Return the (x, y) coordinate for the center point of the cell that contains the specified text.  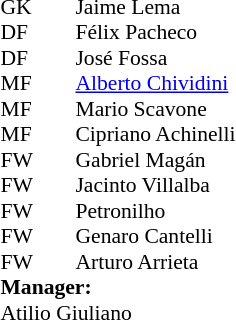
José Fossa (155, 58)
Jacinto Villalba (155, 185)
Manager: (118, 287)
Gabriel Magán (155, 160)
Félix Pacheco (155, 33)
Mario Scavone (155, 109)
Petronilho (155, 211)
Cipriano Achinelli (155, 135)
Alberto Chividini (155, 83)
Arturo Arrieta (155, 262)
Genaro Cantelli (155, 237)
